Provide the (x, y) coordinate of the cell's center where the given text is located.  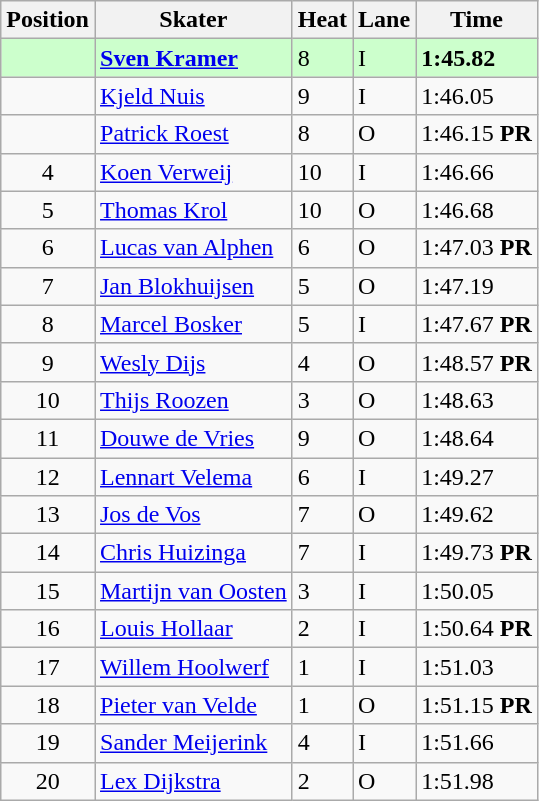
Sven Kramer (193, 58)
Thomas Krol (193, 210)
Kjeld Nuis (193, 96)
19 (48, 743)
11 (48, 438)
1:46.66 (477, 172)
Jan Blokhuijsen (193, 286)
13 (48, 515)
1:51.03 (477, 667)
1:51.66 (477, 743)
1:47.03 PR (477, 248)
Sander Meijerink (193, 743)
1:46.05 (477, 96)
Jos de Vos (193, 515)
1:47.67 PR (477, 324)
1:48.64 (477, 438)
Position (48, 20)
16 (48, 629)
1:51.15 PR (477, 705)
18 (48, 705)
1:48.63 (477, 400)
1:48.57 PR (477, 362)
1:49.73 PR (477, 553)
1:46.68 (477, 210)
Chris Huizinga (193, 553)
Louis Hollaar (193, 629)
Lane (384, 20)
1:45.82 (477, 58)
1:51.98 (477, 781)
1:46.15 PR (477, 134)
Heat (322, 20)
Lex Dijkstra (193, 781)
1:50.64 PR (477, 629)
Patrick Roest (193, 134)
Thijs Roozen (193, 400)
15 (48, 591)
12 (48, 477)
Wesly Dijs (193, 362)
17 (48, 667)
Time (477, 20)
Skater (193, 20)
1:50.05 (477, 591)
Martijn van Oosten (193, 591)
14 (48, 553)
Marcel Bosker (193, 324)
Koen Verweij (193, 172)
Lennart Velema (193, 477)
Lucas van Alphen (193, 248)
20 (48, 781)
Willem Hoolwerf (193, 667)
1:47.19 (477, 286)
Pieter van Velde (193, 705)
Douwe de Vries (193, 438)
1:49.62 (477, 515)
1:49.27 (477, 477)
